Detect which cell encompasses the target text, then output its [X, Y] center coordinate. 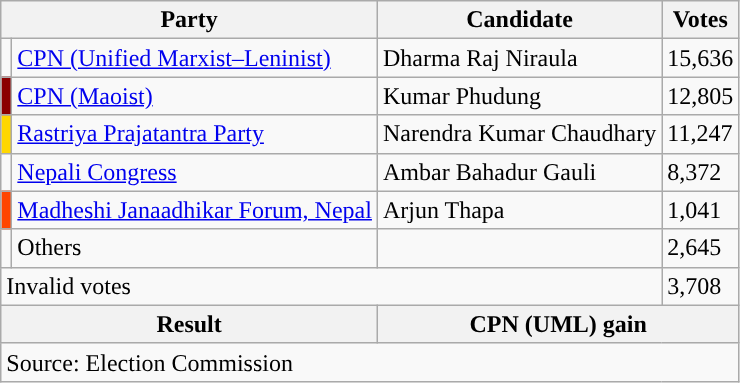
Invalid votes [332, 286]
Others [195, 248]
3,708 [700, 286]
Source: Election Commission [370, 362]
1,041 [700, 210]
Ambar Bahadur Gauli [519, 172]
11,247 [700, 134]
Votes [700, 20]
CPN (Maoist) [195, 96]
Party [190, 20]
8,372 [700, 172]
Dharma Raj Niraula [519, 58]
Result [190, 324]
Candidate [519, 20]
2,645 [700, 248]
Arjun Thapa [519, 210]
CPN (UML) gain [558, 324]
15,636 [700, 58]
12,805 [700, 96]
Kumar Phudung [519, 96]
Nepali Congress [195, 172]
Madheshi Janaadhikar Forum, Nepal [195, 210]
Rastriya Prajatantra Party [195, 134]
CPN (Unified Marxist–Leninist) [195, 58]
Narendra Kumar Chaudhary [519, 134]
